Provide the [X, Y] coordinate of the cell's center where the given text is located.  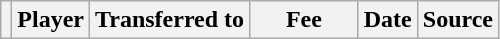
Fee [304, 20]
Transferred to [170, 20]
Source [458, 20]
Player [51, 20]
Date [388, 20]
